From the cell containing the given text, extract its center point as [x, y] coordinate. 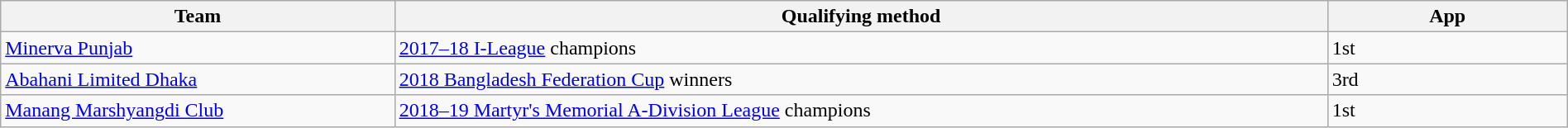
2018 Bangladesh Federation Cup winners [861, 79]
Team [198, 17]
Manang Marshyangdi Club [198, 111]
2018–19 Martyr's Memorial A-Division League champions [861, 111]
3rd [1447, 79]
App [1447, 17]
2017–18 I-League champions [861, 48]
Minerva Punjab [198, 48]
Qualifying method [861, 17]
Abahani Limited Dhaka [198, 79]
